Scan for the cell matching the given text and deliver its [X, Y] coordinate at center. 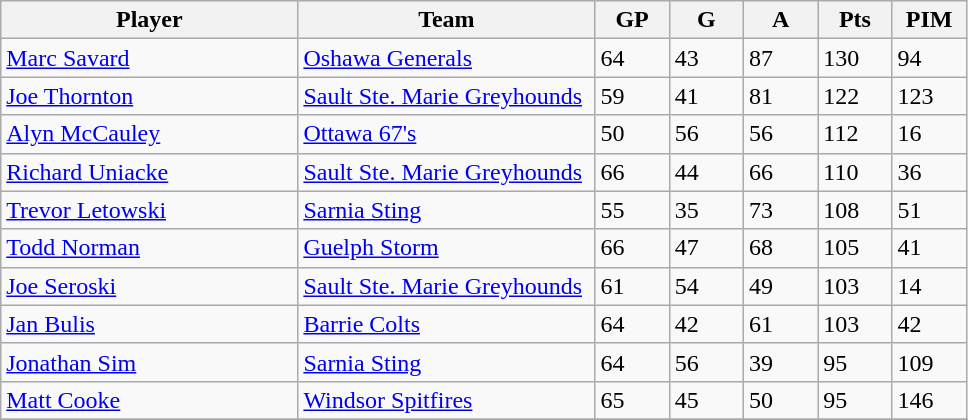
Windsor Spitfires [446, 400]
35 [706, 210]
122 [855, 96]
Jonathan Sim [150, 362]
130 [855, 58]
Player [150, 20]
47 [706, 248]
Barrie Colts [446, 324]
81 [780, 96]
PIM [929, 20]
16 [929, 134]
Jan Bulis [150, 324]
Ottawa 67's [446, 134]
43 [706, 58]
GP [632, 20]
87 [780, 58]
59 [632, 96]
Matt Cooke [150, 400]
Todd Norman [150, 248]
45 [706, 400]
Richard Uniacke [150, 172]
Marc Savard [150, 58]
109 [929, 362]
55 [632, 210]
123 [929, 96]
51 [929, 210]
39 [780, 362]
146 [929, 400]
Alyn McCauley [150, 134]
G [706, 20]
Oshawa Generals [446, 58]
Team [446, 20]
Joe Thornton [150, 96]
49 [780, 286]
14 [929, 286]
108 [855, 210]
105 [855, 248]
Trevor Letowski [150, 210]
65 [632, 400]
94 [929, 58]
44 [706, 172]
A [780, 20]
Guelph Storm [446, 248]
110 [855, 172]
68 [780, 248]
112 [855, 134]
Joe Seroski [150, 286]
Pts [855, 20]
54 [706, 286]
73 [780, 210]
36 [929, 172]
